Find where the given text appears and provide that cell's center as [x, y] coordinate. 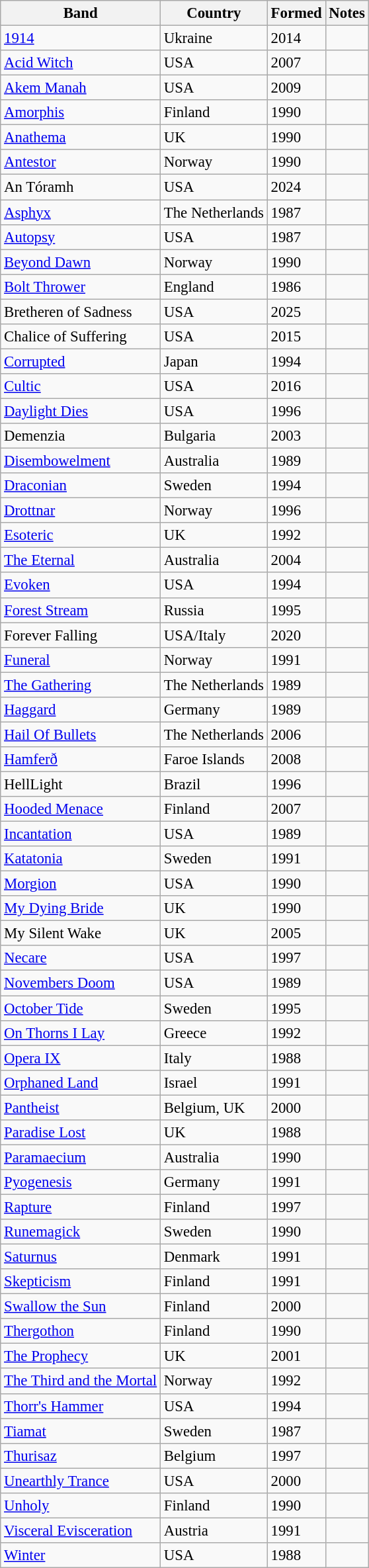
Skepticism [81, 1282]
Evoken [81, 586]
Incantation [81, 834]
Ukraine [214, 38]
Autopsy [81, 237]
Drottnar [81, 511]
Thorr's Hammer [81, 1406]
The Gathering [81, 685]
Belgium [214, 1456]
Japan [214, 361]
Esoteric [81, 535]
Faroe Islands [214, 760]
Runemagick [81, 1232]
Formed [296, 13]
Unearthly Trance [81, 1481]
2008 [296, 760]
Hail Of Bullets [81, 734]
2025 [296, 312]
Necare [81, 959]
An Tóramh [81, 187]
Paradise Lost [81, 1133]
October Tide [81, 1008]
Cultic [81, 386]
Winter [81, 1555]
Haggard [81, 710]
Rapture [81, 1207]
Thergothon [81, 1331]
Pantheist [81, 1108]
My Dying Bride [81, 908]
Notes [347, 13]
Bretheren of Sadness [81, 312]
Corrupted [81, 361]
Akem Manah [81, 88]
Visceral Evisceration [81, 1530]
Katatonia [81, 859]
The Eternal [81, 560]
Austria [214, 1530]
Beyond Dawn [81, 262]
1914 [81, 38]
My Silent Wake [81, 934]
2024 [296, 187]
2006 [296, 734]
Bolt Thrower [81, 286]
Anathema [81, 138]
2001 [296, 1356]
Demenzia [81, 436]
Asphyx [81, 212]
Tiamat [81, 1431]
Italy [214, 1058]
2004 [296, 560]
2016 [296, 386]
Saturnus [81, 1257]
Amorphis [81, 112]
2014 [296, 38]
2003 [296, 436]
Antestor [81, 162]
Paramaecium [81, 1157]
Country [214, 13]
Draconian [81, 486]
1986 [296, 286]
Brazil [214, 784]
Acid Witch [81, 63]
2020 [296, 635]
Chalice of Suffering [81, 337]
2005 [296, 934]
Denmark [214, 1257]
Greece [214, 1033]
Daylight Dies [81, 411]
Pyogenesis [81, 1182]
Morgion [81, 884]
Thurisaz [81, 1456]
Hooded Menace [81, 809]
2015 [296, 337]
Novembers Doom [81, 983]
England [214, 286]
Funeral [81, 660]
Swallow the Sun [81, 1307]
Forever Falling [81, 635]
Disembowelment [81, 461]
Band [81, 13]
Israel [214, 1082]
Unholy [81, 1506]
The Prophecy [81, 1356]
Opera IX [81, 1058]
USA/Italy [214, 635]
2009 [296, 88]
Orphaned Land [81, 1082]
The Third and the Mortal [81, 1381]
Forest Stream [81, 610]
On Thorns I Lay [81, 1033]
Bulgaria [214, 436]
Russia [214, 610]
Hamferð [81, 760]
Belgium, UK [214, 1108]
HellLight [81, 784]
